Extract the [X, Y] coordinate from the center of the cell holding the provided text.  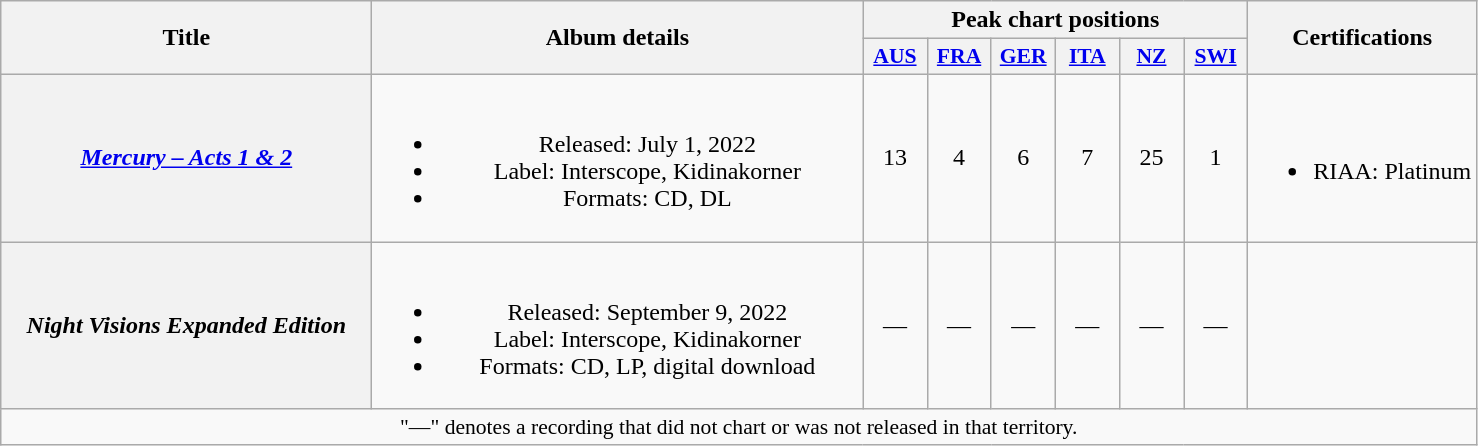
7 [1087, 158]
Night Visions Expanded Edition [186, 326]
NZ [1151, 57]
Mercury – Acts 1 & 2 [186, 158]
Released: September 9, 2022Label: Interscope, KidinakornerFormats: CD, LP, digital download [618, 326]
"—" denotes a recording that did not chart or was not released in that territory. [739, 427]
FRA [959, 57]
Certifications [1362, 38]
13 [895, 158]
Title [186, 38]
RIAA: Platinum [1362, 158]
ITA [1087, 57]
6 [1023, 158]
GER [1023, 57]
Released: July 1, 2022Label: Interscope, KidinakornerFormats: CD, DL [618, 158]
25 [1151, 158]
4 [959, 158]
Peak chart positions [1056, 20]
Album details [618, 38]
1 [1216, 158]
SWI [1216, 57]
AUS [895, 57]
